Return [x, y] of the center of cell containing provided text 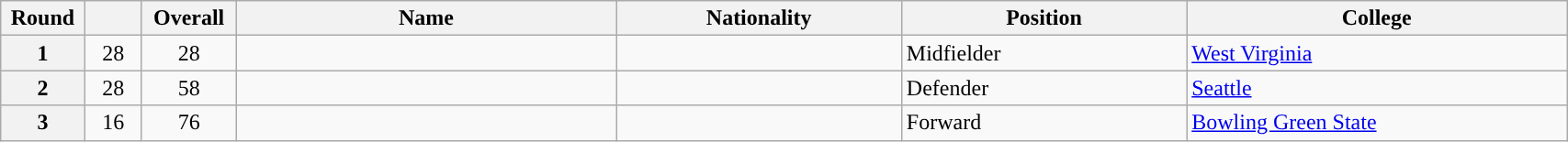
Position [1043, 18]
Midfielder [1043, 53]
3 [42, 123]
College [1377, 18]
Round [42, 18]
2 [42, 88]
16 [113, 123]
Overall [189, 18]
1 [42, 53]
76 [189, 123]
Name [426, 18]
Defender [1043, 88]
Forward [1043, 123]
West Virginia [1377, 53]
Bowling Green State [1377, 123]
58 [189, 88]
Nationality [759, 18]
Seattle [1377, 88]
